Identify which cell holds the provided text, then report its [X, Y] central coordinate. 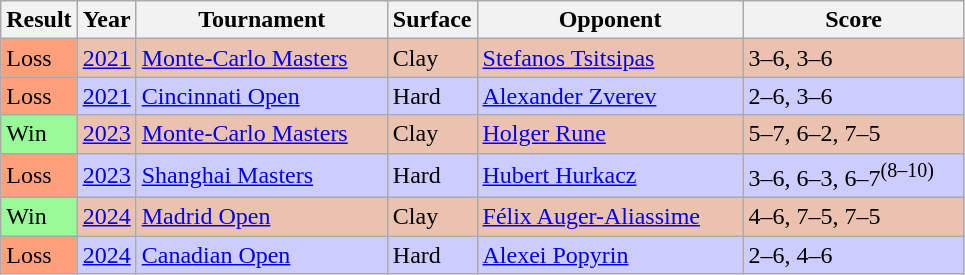
Score [854, 20]
3–6, 3–6 [854, 58]
5–7, 6–2, 7–5 [854, 134]
Madrid Open [262, 217]
Holger Rune [610, 134]
Year [106, 20]
Alexei Popyrin [610, 255]
Félix Auger-Aliassime [610, 217]
4–6, 7–5, 7–5 [854, 217]
Alexander Zverev [610, 96]
Surface [432, 20]
Hubert Hurkacz [610, 176]
Opponent [610, 20]
Shanghai Masters [262, 176]
3–6, 6–3, 6–7(8–10) [854, 176]
Tournament [262, 20]
Canadian Open [262, 255]
Cincinnati Open [262, 96]
Result [39, 20]
2–6, 4–6 [854, 255]
Stefanos Tsitsipas [610, 58]
2–6, 3–6 [854, 96]
